Return [x, y] of the center of cell containing provided text 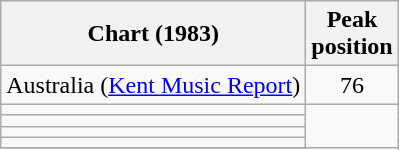
Chart (1983) [154, 34]
76 [352, 85]
Peakposition [352, 34]
Australia (Kent Music Report) [154, 85]
